Find where the given text appears and provide that cell's center as (x, y) coordinate. 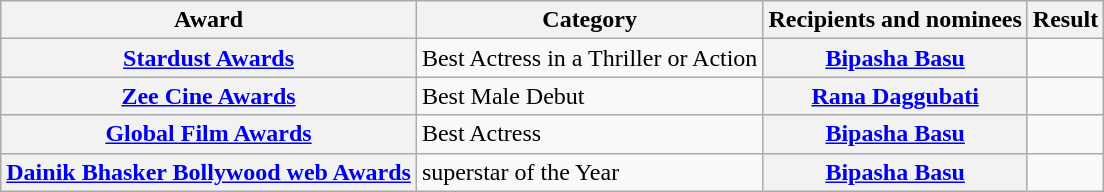
Rana Daggubati (895, 96)
Best Actress (590, 134)
Zee Cine Awards (209, 96)
Recipients and nominees (895, 20)
Category (590, 20)
Global Film Awards (209, 134)
Result (1065, 20)
Best Actress in a Thriller or Action (590, 58)
Dainik Bhasker Bollywood web Awards (209, 172)
superstar of the Year (590, 172)
Award (209, 20)
Stardust Awards (209, 58)
Best Male Debut (590, 96)
